Determine the (X, Y) coordinate at the center of the cell enclosing the given text.  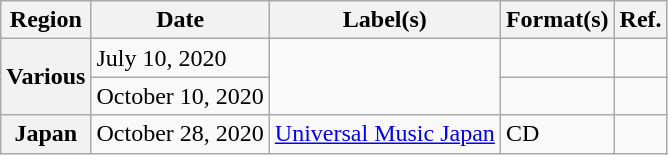
Label(s) (384, 20)
Various (46, 77)
CD (557, 134)
July 10, 2020 (180, 58)
October 28, 2020 (180, 134)
Region (46, 20)
Date (180, 20)
Format(s) (557, 20)
Ref. (640, 20)
October 10, 2020 (180, 96)
Universal Music Japan (384, 134)
Japan (46, 134)
